Search for the cell housing the specified text and yield its [X, Y] center coordinate. 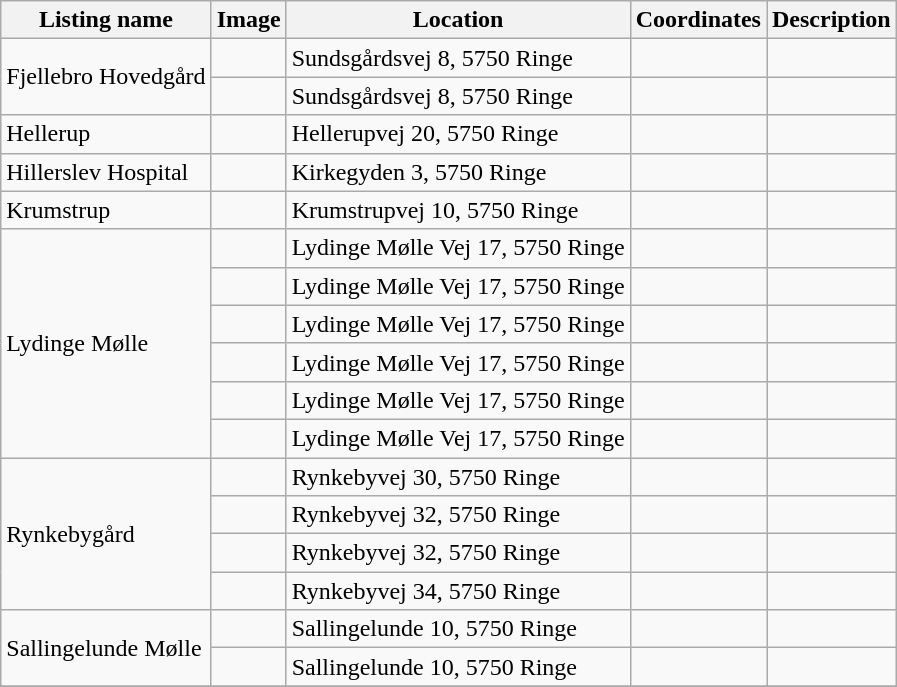
Image [248, 20]
Lydinge Mølle [106, 343]
Listing name [106, 20]
Fjellebro Hovedgård [106, 77]
Coordinates [698, 20]
Description [831, 20]
Hellerup [106, 134]
Sallingelunde Mølle [106, 648]
Rynkebygård [106, 534]
Hellerupvej 20, 5750 Ringe [458, 134]
Rynkebyvej 34, 5750 Ringe [458, 591]
Krumstrup [106, 210]
Kirkegyden 3, 5750 Ringe [458, 172]
Hillerslev Hospital [106, 172]
Rynkebyvej 30, 5750 Ringe [458, 477]
Krumstrupvej 10, 5750 Ringe [458, 210]
Location [458, 20]
